Output the [X, Y] coordinate of the center of the cell containing the given text.  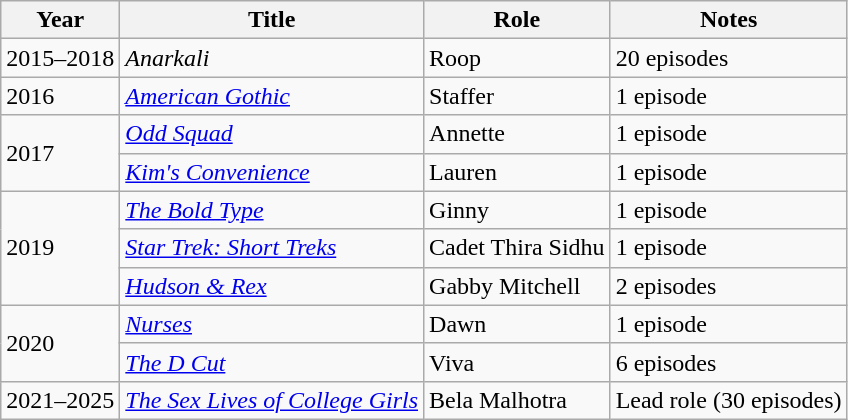
Role [518, 20]
Year [60, 20]
Cadet Thira Sidhu [518, 248]
2021–2025 [60, 400]
The D Cut [272, 362]
Anarkali [272, 58]
Gabby Mitchell [518, 286]
The Sex Lives of College Girls [272, 400]
6 episodes [728, 362]
Lauren [518, 172]
2020 [60, 343]
American Gothic [272, 96]
Nurses [272, 324]
Staffer [518, 96]
20 episodes [728, 58]
Lead role (30 episodes) [728, 400]
Dawn [518, 324]
2019 [60, 248]
Title [272, 20]
Odd Squad [272, 134]
2 episodes [728, 286]
Notes [728, 20]
Hudson & Rex [272, 286]
The Bold Type [272, 210]
Annette [518, 134]
Star Trek: Short Treks [272, 248]
2017 [60, 153]
Roop [518, 58]
2016 [60, 96]
Kim's Convenience [272, 172]
Bela Malhotra [518, 400]
Ginny [518, 210]
2015–2018 [60, 58]
Viva [518, 362]
